From the cell containing the given text, extract its center point as [X, Y] coordinate. 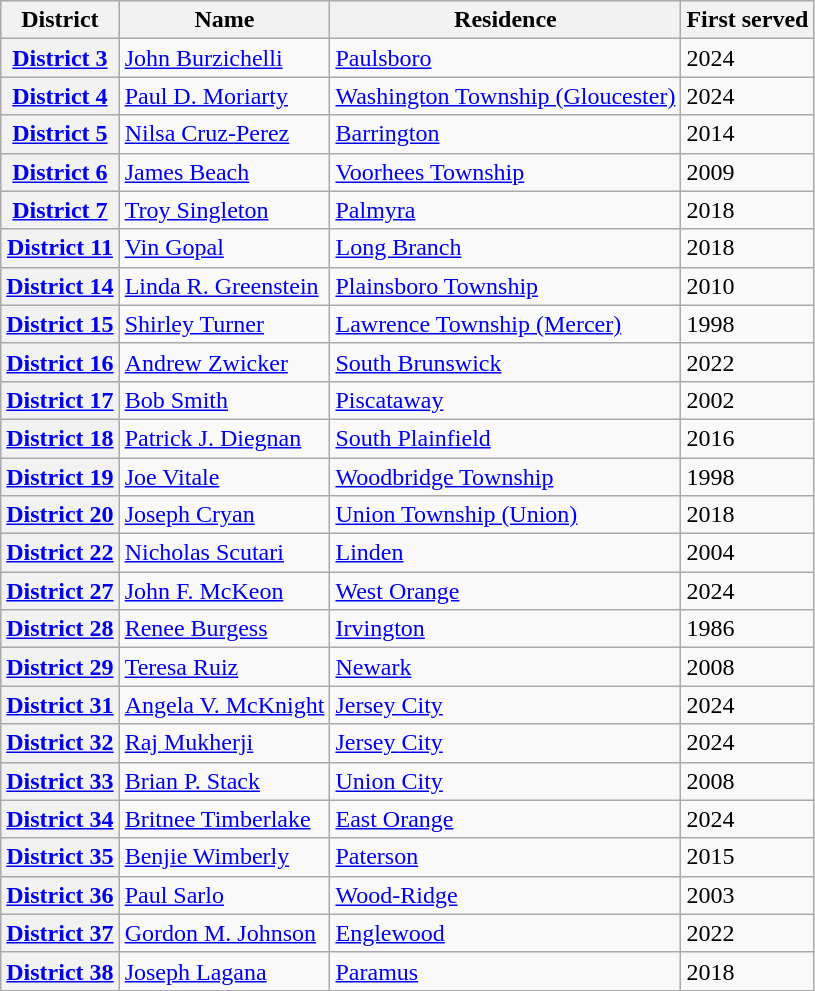
South Plainfield [506, 438]
Residence [506, 20]
District 19 [60, 477]
Britnee Timberlake [224, 819]
District 15 [60, 324]
District 3 [60, 58]
District 31 [60, 705]
District 34 [60, 819]
Woodbridge Township [506, 477]
Andrew Zwicker [224, 362]
District 38 [60, 971]
Newark [506, 667]
District 7 [60, 210]
District 27 [60, 591]
Paul Sarlo [224, 895]
District 20 [60, 515]
Nilsa Cruz-Perez [224, 134]
2015 [748, 857]
Plainsboro Township [506, 286]
Long Branch [506, 248]
Vin Gopal [224, 248]
2002 [748, 400]
Joseph Cryan [224, 515]
2014 [748, 134]
Paul D. Moriarty [224, 96]
District 37 [60, 933]
Patrick J. Diegnan [224, 438]
Linden [506, 553]
District 29 [60, 667]
Brian P. Stack [224, 781]
District 18 [60, 438]
2016 [748, 438]
Piscataway [506, 400]
Name [224, 20]
Washington Township (Gloucester) [506, 96]
Renee Burgess [224, 629]
John F. McKeon [224, 591]
District 28 [60, 629]
District 17 [60, 400]
First served [748, 20]
Angela V. McKnight [224, 705]
Lawrence Township (Mercer) [506, 324]
Barrington [506, 134]
Joseph Lagana [224, 971]
James Beach [224, 172]
Raj Mukherji [224, 743]
District 22 [60, 553]
District 16 [60, 362]
Palmyra [506, 210]
South Brunswick [506, 362]
Paulsboro [506, 58]
Nicholas Scutari [224, 553]
2010 [748, 286]
District 33 [60, 781]
Englewood [506, 933]
Gordon M. Johnson [224, 933]
Benjie Wimberly [224, 857]
Teresa Ruiz [224, 667]
Irvington [506, 629]
District [60, 20]
East Orange [506, 819]
Wood-Ridge [506, 895]
District 6 [60, 172]
Union City [506, 781]
Shirley Turner [224, 324]
2003 [748, 895]
West Orange [506, 591]
District 35 [60, 857]
Troy Singleton [224, 210]
Bob Smith [224, 400]
Linda R. Greenstein [224, 286]
Union Township (Union) [506, 515]
Paterson [506, 857]
District 32 [60, 743]
District 36 [60, 895]
District 5 [60, 134]
Joe Vitale [224, 477]
Paramus [506, 971]
2004 [748, 553]
1986 [748, 629]
District 4 [60, 96]
District 14 [60, 286]
Voorhees Township [506, 172]
District 11 [60, 248]
John Burzichelli [224, 58]
2009 [748, 172]
